Find where the given text appears and provide that cell's center as [X, Y] coordinate. 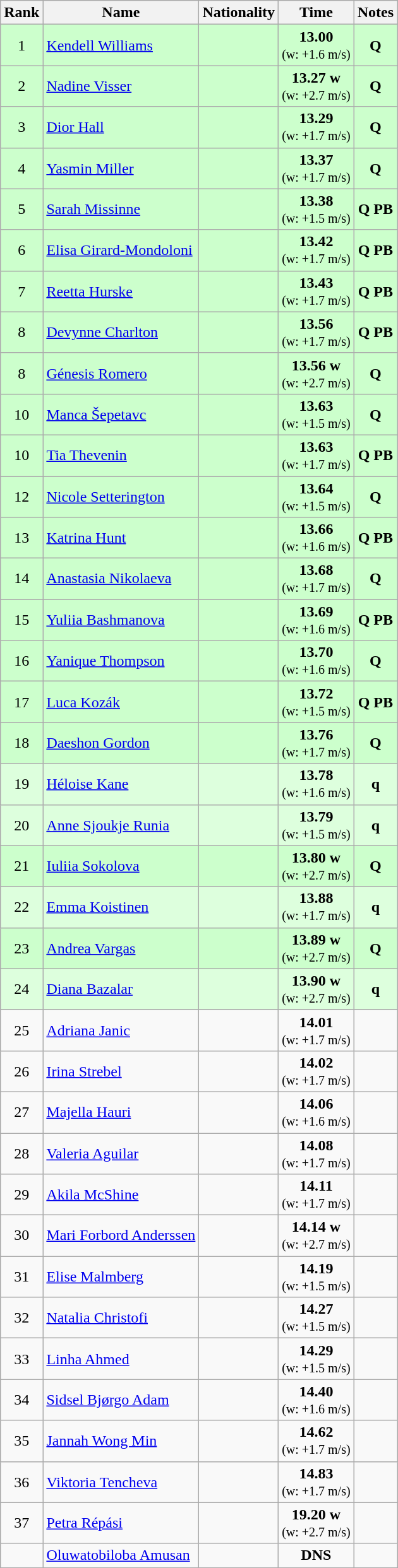
32 [21, 1317]
Rank [21, 13]
13.88(w: +1.7 m/s) [317, 907]
34 [21, 1400]
19.20 w(w: +2.7 m/s) [317, 1523]
Yuliia Bashmanova [121, 620]
13.37(w: +1.7 m/s) [317, 168]
29 [21, 1195]
Name [121, 13]
13.56 w(w: +2.7 m/s) [317, 374]
Reetta Hurske [121, 292]
14.29(w: +1.5 m/s) [317, 1359]
36 [21, 1482]
Oluwatobiloba Amusan [121, 1555]
Elisa Girard-Mondoloni [121, 250]
13.76(w: +1.7 m/s) [317, 743]
28 [21, 1153]
13.56(w: +1.7 m/s) [317, 332]
Irina Strebel [121, 1071]
16 [21, 661]
22 [21, 907]
13.78(w: +1.6 m/s) [317, 784]
12 [21, 496]
Jannah Wong Min [121, 1441]
Génesis Romero [121, 374]
25 [21, 1030]
14.02(w: +1.7 m/s) [317, 1071]
13.64(w: +1.5 m/s) [317, 496]
Viktoria Tencheva [121, 1482]
19 [21, 784]
Notes [375, 13]
23 [21, 948]
DNS [317, 1555]
Time [317, 13]
13.63(w: +1.7 m/s) [317, 456]
27 [21, 1112]
Emma Koistinen [121, 907]
Daeshon Gordon [121, 743]
14.11(w: +1.7 m/s) [317, 1195]
Luca Kozák [121, 702]
20 [21, 825]
13.43(w: +1.7 m/s) [317, 292]
14 [21, 579]
13.89 w(w: +2.7 m/s) [317, 948]
13 [21, 538]
Devynne Charlton [121, 332]
Kendell Williams [121, 45]
13.27 w(w: +2.7 m/s) [317, 86]
14.19(w: +1.5 m/s) [317, 1277]
Nadine Visser [121, 86]
13.63(w: +1.5 m/s) [317, 414]
13.70(w: +1.6 m/s) [317, 661]
35 [21, 1441]
5 [21, 209]
Anastasia Nikolaeva [121, 579]
24 [21, 989]
Linha Ahmed [121, 1359]
26 [21, 1071]
4 [21, 168]
Adriana Janic [121, 1030]
Petra Répási [121, 1523]
Dior Hall [121, 127]
14.27(w: +1.5 m/s) [317, 1317]
2 [21, 86]
Manca Šepetavc [121, 414]
14.40(w: +1.6 m/s) [317, 1400]
15 [21, 620]
Nationality [239, 13]
13.00(w: +1.6 m/s) [317, 45]
33 [21, 1359]
Natalia Christofi [121, 1317]
Sidsel Bjørgo Adam [121, 1400]
13.90 w(w: +2.7 m/s) [317, 989]
Nicole Setterington [121, 496]
Valeria Aguilar [121, 1153]
Iuliia Sokolova [121, 866]
3 [21, 127]
17 [21, 702]
Katrina Hunt [121, 538]
13.42(w: +1.7 m/s) [317, 250]
14.06(w: +1.6 m/s) [317, 1112]
Akila McShine [121, 1195]
Tia Thevenin [121, 456]
13.29(w: +1.7 m/s) [317, 127]
14.83(w: +1.7 m/s) [317, 1482]
21 [21, 866]
14.01(w: +1.7 m/s) [317, 1030]
Yanique Thompson [121, 661]
Mari Forbord Anderssen [121, 1235]
Héloise Kane [121, 784]
13.69(w: +1.6 m/s) [317, 620]
Yasmin Miller [121, 168]
Anne Sjoukje Runia [121, 825]
30 [21, 1235]
14.08(w: +1.7 m/s) [317, 1153]
18 [21, 743]
13.66(w: +1.6 m/s) [317, 538]
14.62(w: +1.7 m/s) [317, 1441]
37 [21, 1523]
13.79(w: +1.5 m/s) [317, 825]
Sarah Missinne [121, 209]
13.38(w: +1.5 m/s) [317, 209]
Diana Bazalar [121, 989]
13.80 w(w: +2.7 m/s) [317, 866]
13.68(w: +1.7 m/s) [317, 579]
1 [21, 45]
Elise Malmberg [121, 1277]
14.14 w(w: +2.7 m/s) [317, 1235]
6 [21, 250]
31 [21, 1277]
Majella Hauri [121, 1112]
Andrea Vargas [121, 948]
13.72(w: +1.5 m/s) [317, 702]
7 [21, 292]
